Find where the given text appears and provide that cell's center as (x, y) coordinate. 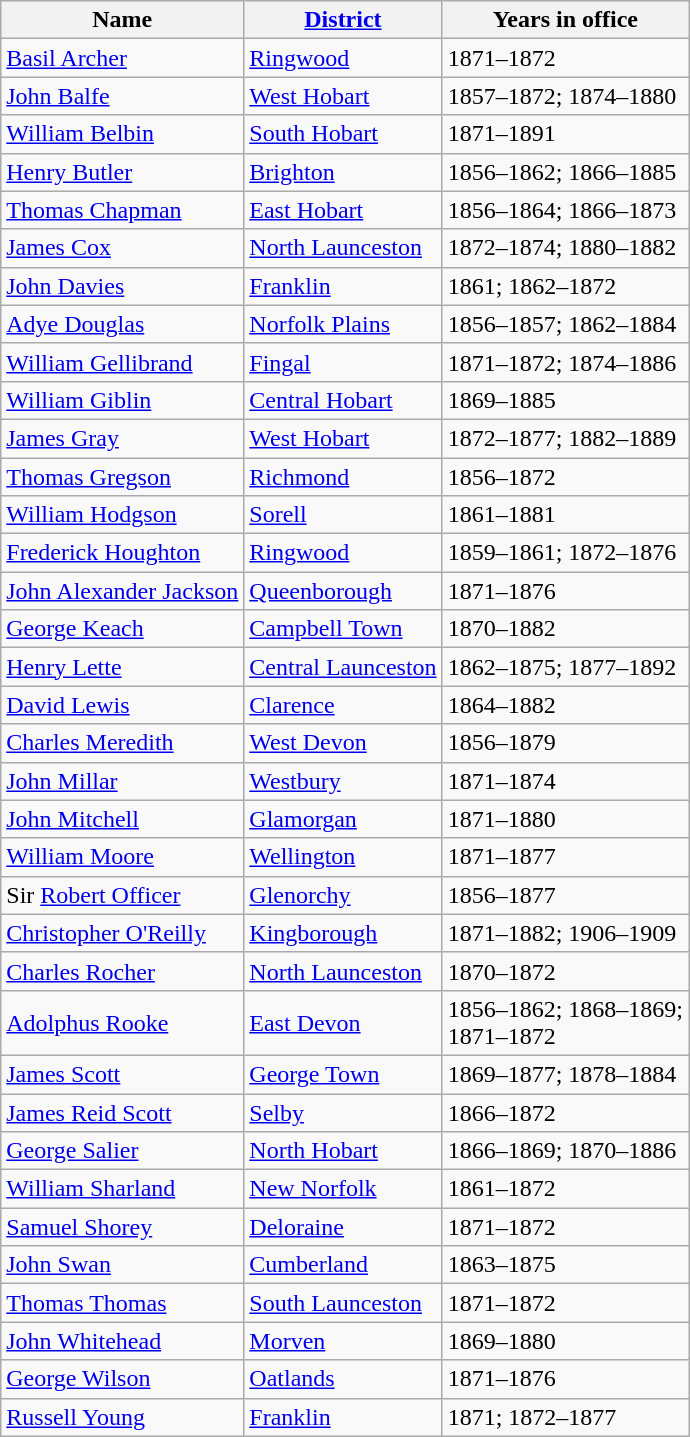
Thomas Gregson (122, 477)
1871–1891 (565, 134)
Charles Rocher (122, 971)
District (343, 20)
Sorell (343, 515)
Christopher O'Reilly (122, 933)
James Cox (122, 248)
Henry Lette (122, 667)
John Mitchell (122, 819)
1856–1862; 1868–1869;1871–1872 (565, 1022)
1869–1885 (565, 400)
Campbell Town (343, 629)
Clarence (343, 705)
William Hodgson (122, 515)
Morven (343, 1341)
James Reid Scott (122, 1113)
Thomas Thomas (122, 1303)
William Belbin (122, 134)
1872–1874; 1880–1882 (565, 248)
Thomas Chapman (122, 210)
William Moore (122, 857)
Sir Robert Officer (122, 895)
1869–1877; 1878–1884 (565, 1074)
South Hobart (343, 134)
John Balfe (122, 96)
1869–1880 (565, 1341)
Richmond (343, 477)
William Sharland (122, 1189)
Glenorchy (343, 895)
1871–1874 (565, 781)
1856–1857; 1862–1884 (565, 324)
East Hobart (343, 210)
George Town (343, 1074)
Kingborough (343, 933)
1872–1877; 1882–1889 (565, 438)
Henry Butler (122, 172)
Frederick Houghton (122, 553)
David Lewis (122, 705)
Russell Young (122, 1417)
John Alexander Jackson (122, 591)
Norfolk Plains (343, 324)
1871; 1872–1877 (565, 1417)
1871–1882; 1906–1909 (565, 933)
Central Launceston (343, 667)
1871–1877 (565, 857)
South Launceston (343, 1303)
1870–1872 (565, 971)
Glamorgan (343, 819)
1862–1875; 1877–1892 (565, 667)
Westbury (343, 781)
John Millar (122, 781)
1856–1862; 1866–1885 (565, 172)
1864–1882 (565, 705)
New Norfolk (343, 1189)
Cumberland (343, 1265)
1856–1864; 1866–1873 (565, 210)
William Giblin (122, 400)
Selby (343, 1113)
1866–1872 (565, 1113)
Years in office (565, 20)
1857–1872; 1874–1880 (565, 96)
James Scott (122, 1074)
John Swan (122, 1265)
Fingal (343, 362)
Wellington (343, 857)
1856–1877 (565, 895)
Central Hobart (343, 400)
Queenborough (343, 591)
Name (122, 20)
William Gellibrand (122, 362)
Deloraine (343, 1227)
North Hobart (343, 1151)
Samuel Shorey (122, 1227)
1866–1869; 1870–1886 (565, 1151)
1863–1875 (565, 1265)
1861–1872 (565, 1189)
1861; 1862–1872 (565, 286)
James Gray (122, 438)
George Keach (122, 629)
1859–1861; 1872–1876 (565, 553)
John Whitehead (122, 1341)
1856–1872 (565, 477)
1861–1881 (565, 515)
Oatlands (343, 1379)
West Devon (343, 743)
George Wilson (122, 1379)
1871–1880 (565, 819)
1856–1879 (565, 743)
Charles Meredith (122, 743)
1871–1872; 1874–1886 (565, 362)
Brighton (343, 172)
Adolphus Rooke (122, 1022)
1870–1882 (565, 629)
East Devon (343, 1022)
Adye Douglas (122, 324)
George Salier (122, 1151)
John Davies (122, 286)
Basil Archer (122, 58)
